Detect which cell encompasses the target text, then output its [x, y] center coordinate. 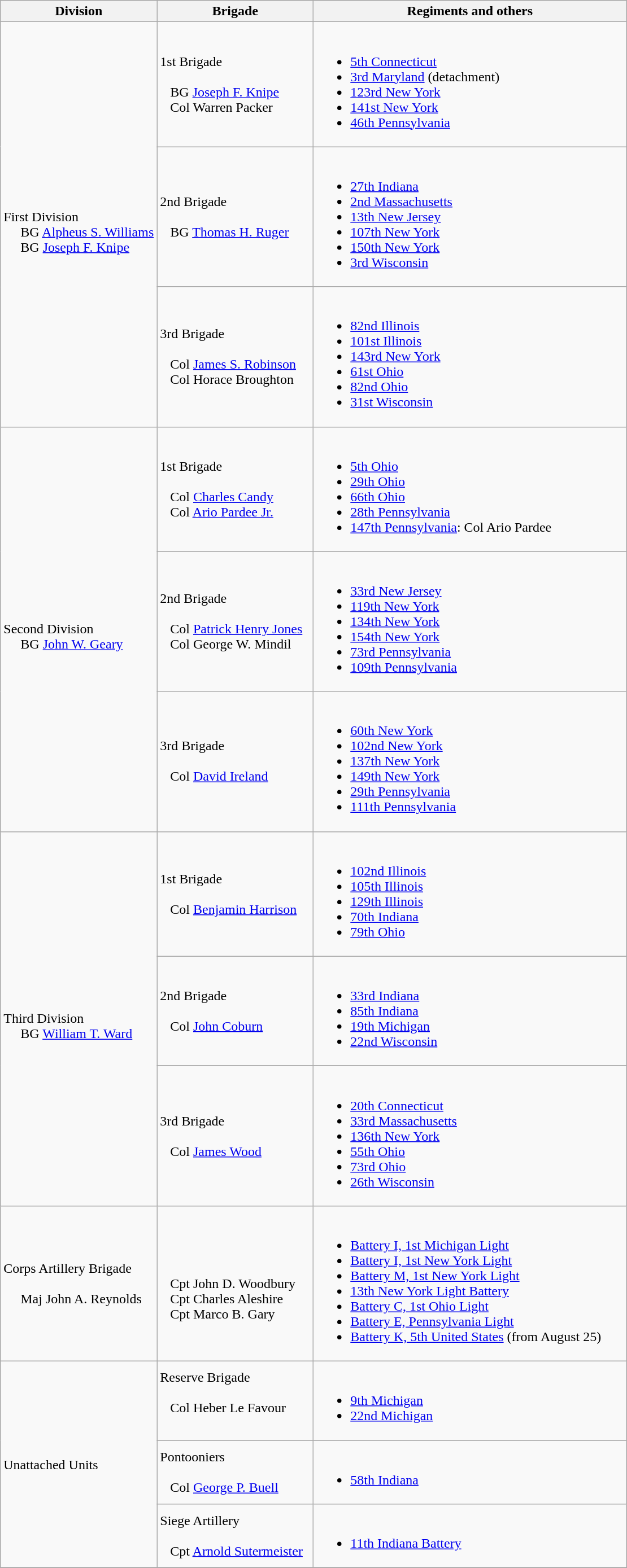
102nd Illinois105th Illinois129th Illinois70th Indiana79th Ohio [470, 894]
33rd Indiana85th Indiana19th Michigan22nd Wisconsin [470, 1011]
60th New York102nd New York137th New York149th New York29th Pennsylvania111th Pennsylvania [470, 761]
27th Indiana2nd Massachusetts13th New Jersey107th New York150th New York3rd Wisconsin [470, 217]
First Division BG Alpheus S. Williams BG Joseph F. Knipe [79, 225]
Regiments and others [470, 11]
3rd Brigade Col James Wood [235, 1136]
2nd Brigade BG Thomas H. Ruger [235, 217]
9th Michigan22nd Michigan [470, 1400]
1st Brigade BG Joseph F. Knipe Col Warren Packer [235, 85]
Unattached Units [79, 1464]
Brigade [235, 11]
11th Indiana Battery [470, 1536]
20th Connecticut33rd Massachusetts136th New York55th Ohio73rd Ohio26th Wisconsin [470, 1136]
33rd New Jersey119th New York134th New York154th New York73rd Pennsylvania109th Pennsylvania [470, 621]
5th Ohio29th Ohio66th Ohio28th Pennsylvania147th Pennsylvania: Col Ario Pardee [470, 489]
5th Connecticut3rd Maryland (detachment)123rd New York141st New York46th Pennsylvania [470, 85]
2nd Brigade Col John Coburn [235, 1011]
3rd Brigade Col James S. Robinson Col Horace Broughton [235, 357]
Cpt John D. Woodbury Cpt Charles Aleshire Cpt Marco B. Gary [235, 1284]
Corps Artillery Brigade Maj John A. Reynolds [79, 1284]
1st Brigade Col Charles Candy Col Ario Pardee Jr. [235, 489]
Third Division BG William T. Ward [79, 1018]
3rd Brigade Col David Ireland [235, 761]
1st Brigade Col Benjamin Harrison [235, 894]
Reserve Brigade Col Heber Le Favour [235, 1400]
Pontooniers Col George P. Buell [235, 1472]
Second Division BG John W. Geary [79, 629]
Siege Artillery Cpt Arnold Sutermeister [235, 1536]
2nd Brigade Col Patrick Henry Jones Col George W. Mindil [235, 621]
58th Indiana [470, 1472]
Division [79, 11]
82nd Illinois101st Illinois143rd New York61st Ohio82nd Ohio31st Wisconsin [470, 357]
